From the cell containing the given text, extract its center point as [x, y] coordinate. 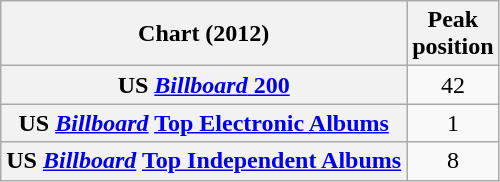
US Billboard 200 [204, 85]
US Billboard Top Electronic Albums [204, 123]
Chart (2012) [204, 34]
42 [453, 85]
Peakposition [453, 34]
8 [453, 161]
US Billboard Top Independent Albums [204, 161]
1 [453, 123]
